Scan for the cell matching the given text and deliver its [X, Y] coordinate at center. 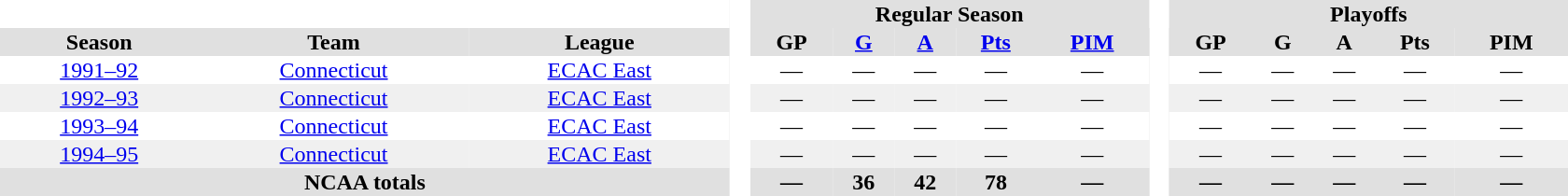
1994–95 [99, 154]
42 [925, 182]
1993–94 [99, 126]
78 [995, 182]
36 [863, 182]
Team [333, 42]
League [599, 42]
1991–92 [99, 70]
NCAA totals [365, 182]
Playoffs [1368, 14]
1992–93 [99, 98]
Regular Season [950, 14]
Season [99, 42]
